Provide the [X, Y] coordinate of the cell's center where the given text is located.  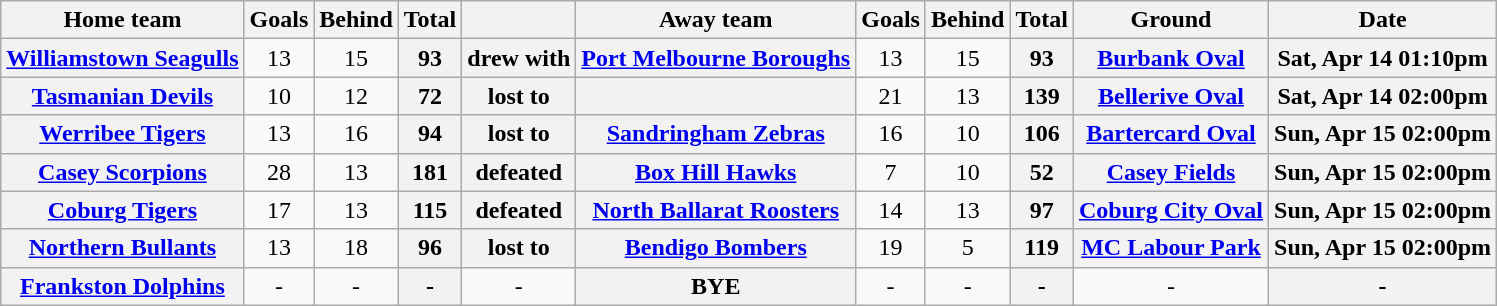
North Ballarat Roosters [716, 210]
Home team [122, 20]
7 [891, 172]
115 [430, 210]
Date [1383, 20]
72 [430, 96]
Northern Bullants [122, 248]
Sandringham Zebras [716, 134]
Frankston Dolphins [122, 286]
Box Hill Hawks [716, 172]
139 [1042, 96]
5 [967, 248]
Away team [716, 20]
119 [1042, 248]
Bellerive Oval [1170, 96]
BYE [716, 286]
14 [891, 210]
181 [430, 172]
Casey Fields [1170, 172]
MC Labour Park [1170, 248]
Williamstown Seagulls [122, 58]
Port Melbourne Boroughs [716, 58]
Coburg Tigers [122, 210]
17 [279, 210]
Sat, Apr 14 02:00pm [1383, 96]
Ground [1170, 20]
12 [356, 96]
96 [430, 248]
Burbank Oval [1170, 58]
Bartercard Oval [1170, 134]
94 [430, 134]
106 [1042, 134]
Tasmanian Devils [122, 96]
Casey Scorpions [122, 172]
21 [891, 96]
52 [1042, 172]
Sat, Apr 14 01:10pm [1383, 58]
Werribee Tigers [122, 134]
Coburg City Oval [1170, 210]
97 [1042, 210]
Bendigo Bombers [716, 248]
18 [356, 248]
19 [891, 248]
drew with [519, 58]
28 [279, 172]
